Search for the cell housing the specified text and yield its [x, y] center coordinate. 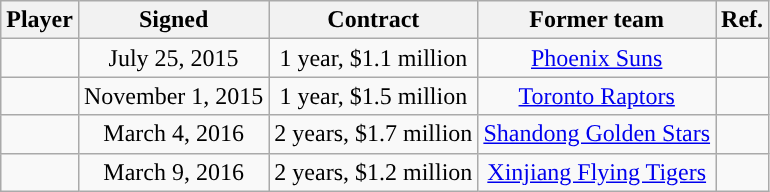
Phoenix Suns [597, 58]
2 years, $1.7 million [374, 134]
Signed [173, 20]
Former team [597, 20]
Toronto Raptors [597, 96]
March 9, 2016 [173, 172]
July 25, 2015 [173, 58]
2 years, $1.2 million [374, 172]
Shandong Golden Stars [597, 134]
Xinjiang Flying Tigers [597, 172]
Contract [374, 20]
March 4, 2016 [173, 134]
1 year, $1.5 million [374, 96]
Player [40, 20]
Ref. [742, 20]
November 1, 2015 [173, 96]
1 year, $1.1 million [374, 58]
